Pinpoint the cell where the given text exists, returning its [x, y] midpoint coordinate. 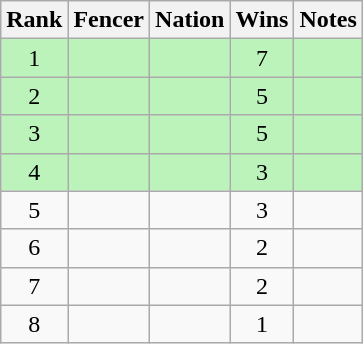
Fencer [109, 20]
Rank [34, 20]
6 [34, 248]
Wins [262, 20]
Notes [328, 20]
Nation [190, 20]
4 [34, 172]
8 [34, 324]
